Capture the cell that displays the provided text and extract its [X, Y] central coordinate. 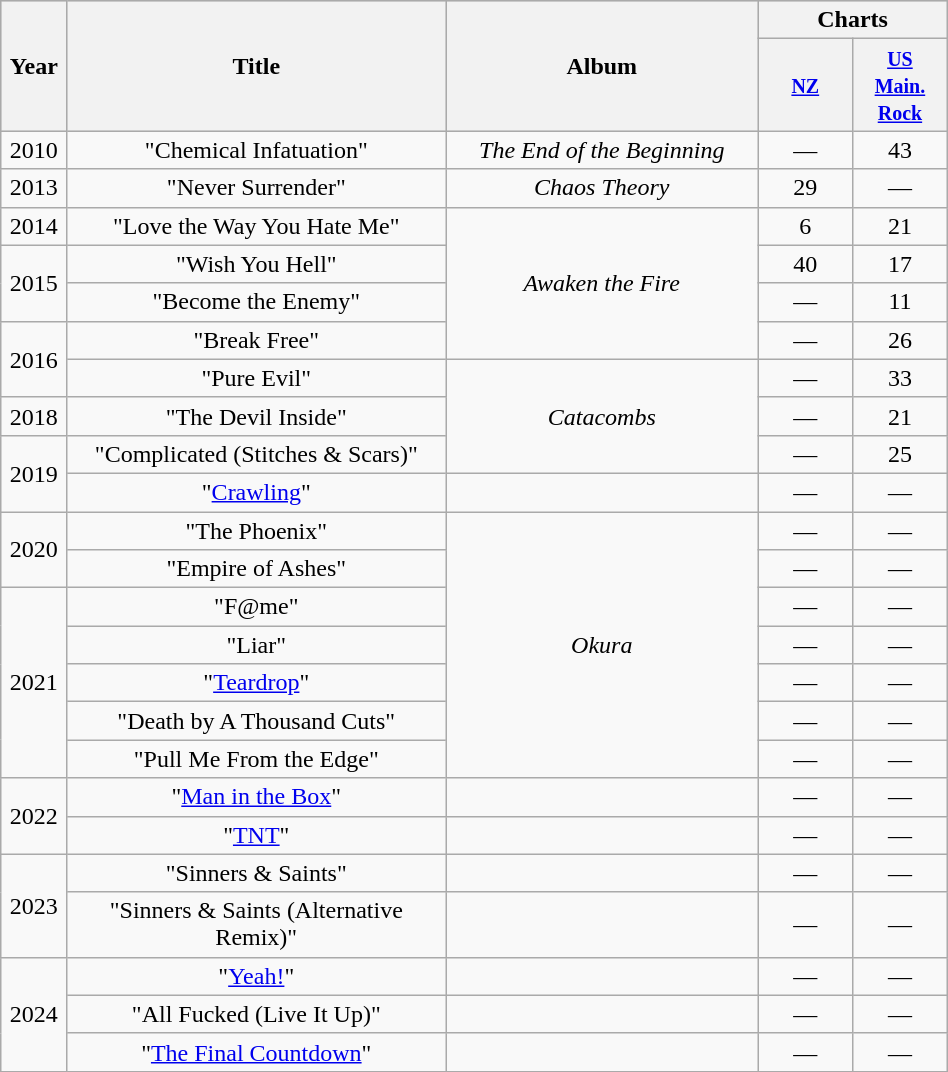
2019 [34, 473]
"Death by A Thousand Cuts" [256, 721]
"Sinners & Saints" [256, 873]
17 [900, 264]
"Pull Me From the Edge" [256, 759]
2016 [34, 359]
"Crawling" [256, 492]
NZ [806, 85]
"Yeah!" [256, 976]
29 [806, 188]
2021 [34, 683]
2023 [34, 906]
The End of the Beginning [602, 150]
"The Final Countdown" [256, 1052]
2015 [34, 283]
Okura [602, 645]
Chaos Theory [602, 188]
"Chemical Infatuation" [256, 150]
"Teardrop" [256, 683]
"Liar" [256, 645]
"Become the Enemy" [256, 302]
"All Fucked (Live It Up)" [256, 1014]
"Empire of Ashes" [256, 569]
"Love the Way You Hate Me" [256, 226]
Catacombs [602, 416]
"TNT" [256, 835]
"Sinners & Saints (Alternative Remix)" [256, 924]
2010 [34, 150]
2018 [34, 416]
2022 [34, 816]
Year [34, 66]
"Break Free" [256, 340]
2024 [34, 1014]
Album [602, 66]
11 [900, 302]
25 [900, 454]
"Complicated (Stitches & Scars)" [256, 454]
Awaken the Fire [602, 283]
Title [256, 66]
"Wish You Hell" [256, 264]
40 [806, 264]
2013 [34, 188]
Charts [852, 20]
2014 [34, 226]
"The Phoenix" [256, 531]
"Man in the Box" [256, 797]
USMain.Rock [900, 85]
"The Devil Inside" [256, 416]
6 [806, 226]
26 [900, 340]
"F@me" [256, 607]
43 [900, 150]
33 [900, 378]
"Never Surrender" [256, 188]
"Pure Evil" [256, 378]
2020 [34, 550]
